Locate the cell with the specified text and output its [x, y] center coordinate. 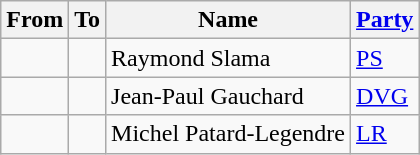
Jean-Paul Gauchard [228, 96]
DVG [385, 96]
Raymond Slama [228, 58]
To [88, 20]
Party [385, 20]
Name [228, 20]
Michel Patard-Legendre [228, 134]
From [35, 20]
LR [385, 134]
PS [385, 58]
